Return (x, y) of the center of cell containing provided text 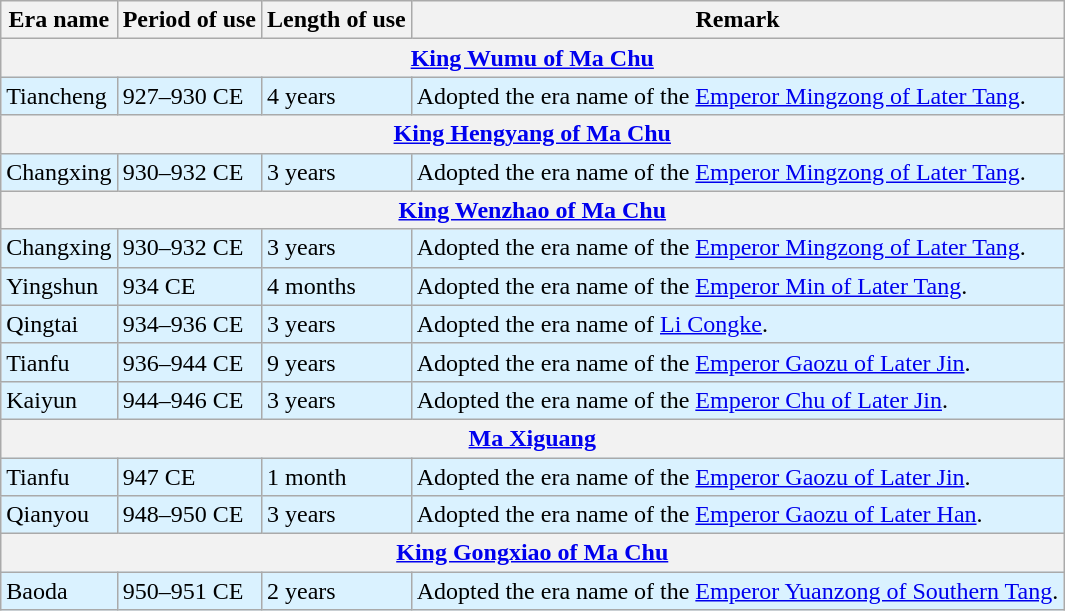
Adopted the era name of the Emperor Chu of Later Jin. (738, 400)
King Wumu of Ma Chu (532, 58)
934 CE (189, 286)
944–946 CE (189, 400)
Era name (59, 20)
King Gongxiao of Ma Chu (532, 553)
934–936 CE (189, 324)
Adopted the era name of the Emperor Yuanzong of Southern Tang. (738, 591)
936–944 CE (189, 362)
Adopted the era name of Li Congke. (738, 324)
Baoda (59, 591)
950–951 CE (189, 591)
Qianyou (59, 515)
2 years (337, 591)
1 month (337, 477)
Yingshun (59, 286)
King Hengyang of Ma Chu (532, 134)
927–930 CE (189, 96)
Remark (738, 20)
9 years (337, 362)
Adopted the era name of the Emperor Gaozu of Later Han. (738, 515)
947 CE (189, 477)
948–950 CE (189, 515)
King Wenzhao of Ma Chu (532, 210)
Ma Xiguang (532, 438)
Period of use (189, 20)
Adopted the era name of the Emperor Min of Later Tang. (738, 286)
Length of use (337, 20)
4 years (337, 96)
Qingtai (59, 324)
4 months (337, 286)
Tiancheng (59, 96)
Kaiyun (59, 400)
